Extract the (X, Y) coordinate from the center of the cell holding the provided text.  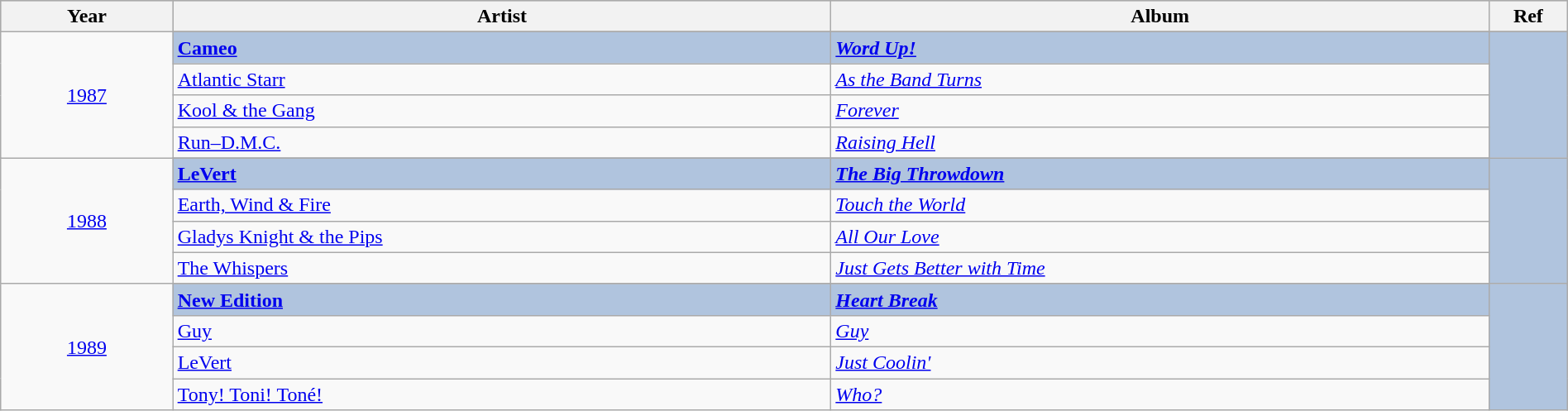
1987 (87, 95)
Atlantic Starr (502, 79)
Forever (1160, 111)
Raising Hell (1160, 142)
New Edition (502, 299)
Album (1160, 17)
Heart Break (1160, 299)
Just Coolin' (1160, 362)
Touch the World (1160, 205)
Year (87, 17)
1988 (87, 221)
Earth, Wind & Fire (502, 205)
1989 (87, 346)
Gladys Knight & the Pips (502, 237)
All Our Love (1160, 237)
Run–D.M.C. (502, 142)
The Big Throwdown (1160, 174)
Ref (1528, 17)
Just Gets Better with Time (1160, 268)
Tony! Toni! Toné! (502, 394)
The Whispers (502, 268)
Who? (1160, 394)
Cameo (502, 48)
Artist (502, 17)
As the Band Turns (1160, 79)
Kool & the Gang (502, 111)
Word Up! (1160, 48)
